From the cell containing the given text, extract its center point as (x, y) coordinate. 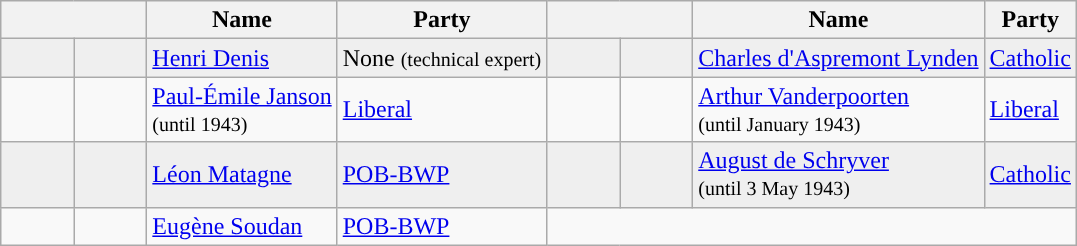
None (technical expert) (442, 58)
Paul-Émile Janson (until 1943) (242, 110)
Léon Matagne (242, 174)
Arthur Vanderpoorten (until January 1943) (838, 110)
Henri Denis (242, 58)
Charles d'Aspremont Lynden (838, 58)
Eugène Soudan (242, 226)
August de Schryver(until 3 May 1943) (838, 174)
